For the text-containing cell, return its midpoint in (x, y) coordinate format. 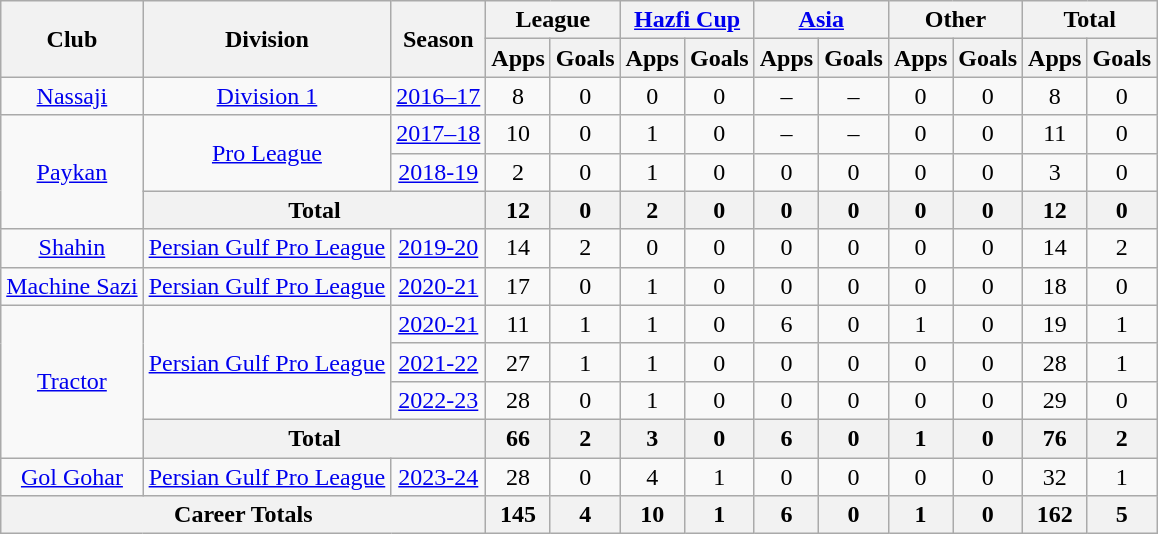
162 (1055, 515)
Division (267, 39)
2023-24 (438, 477)
2017–18 (438, 134)
Gol Gohar (72, 477)
2019-20 (438, 248)
Asia (821, 20)
Hazfi Cup (687, 20)
66 (518, 438)
League (553, 20)
2016–17 (438, 96)
Club (72, 39)
27 (518, 362)
Career Totals (244, 515)
2018-19 (438, 172)
Shahin (72, 248)
19 (1055, 324)
Division 1 (267, 96)
Tractor (72, 381)
17 (518, 286)
Other (955, 20)
145 (518, 515)
Paykan (72, 172)
Pro League (267, 153)
Nassaji (72, 96)
76 (1055, 438)
32 (1055, 477)
29 (1055, 400)
Machine Sazi (72, 286)
18 (1055, 286)
Season (438, 39)
5 (1122, 515)
2021-22 (438, 362)
2022-23 (438, 400)
